Provide the [x, y] coordinate of the cell's center where the given text is located.  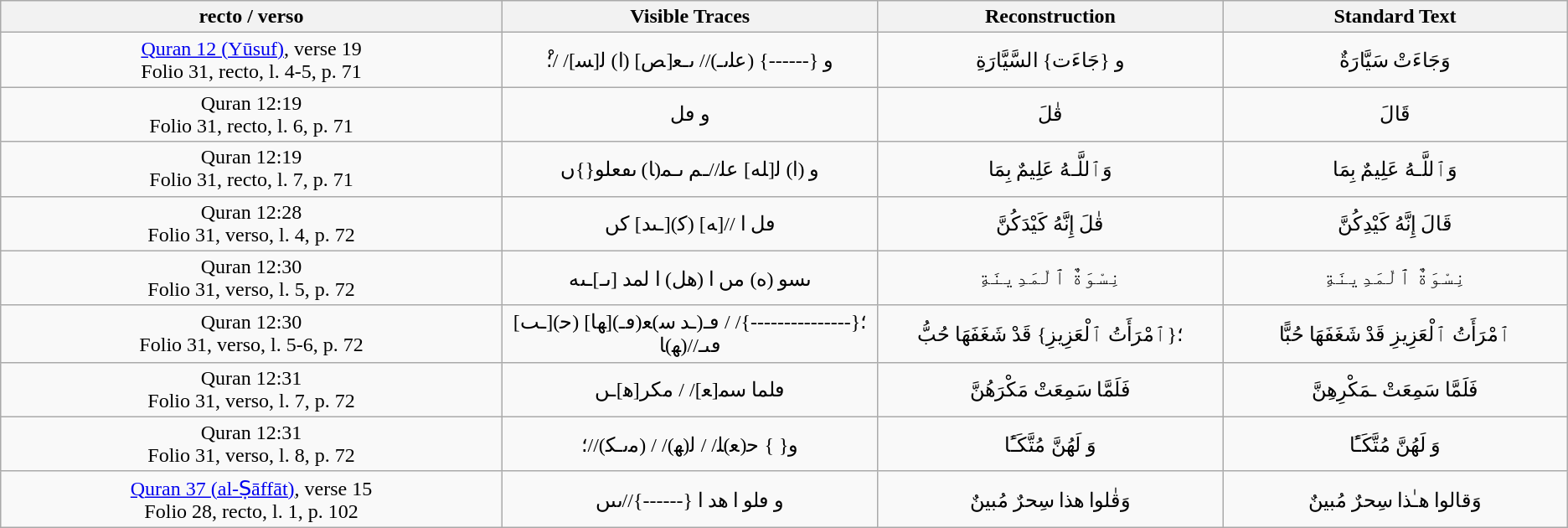
وَقٰلوا هذا سِحرٌ مُبينٌ [1050, 500]
Quran 12:30 Folio 31, verso, l. 5-6, p. 72 [251, 334]
Visible Traces [690, 17]
وَجَاءَتْ سَيَّارَةٌ [1395, 60]
ٱمْرَأَتُ ٱلْعَزِيزِ قَدْ شَغَفَهَا حُبًّا [1395, 334]
Quran 12:19 Folio 31, recto, l. 6, p. 71 [251, 114]
قٰلَ [1050, 114]
و{ } ﺣ(ﻌ)ﻠ/ / ﻟ(ﻬ)/ / (ﻣٮـﮑ)//؛ [690, 444]
Quran 37 (al-Ṣāffāt), verse 15 Folio 28, recto, l. 1, p. 102 [251, 500]
Quran 12:19 Folio 31, recto, l. 7, p. 71 [251, 169]
Quran 12 (Yūsuf), verse 19 Folio 31, recto, l. 4-5, p. 71 [251, 60]
فَلَمَّا سَمِعَتْ مَكْرَهُنَّ [1050, 389]
Quran 12:31 Folio 31, verso, l. 8, p. 72 [251, 444]
فَلَمَّا سَمِعَتْ ـمَكْرِهِنَّ [1395, 389]
ڡلما ﺳﻤ[ﻌ]/ / مکر[ﻫ]ـﮟ [690, 389]
و ٯلو ا هد ا {------}//ٮٮں [690, 500]
و ٯل [690, 114]
ٮسو (ه) مں ا (هل) ا لمد [ٮـ]ـٮه [690, 278]
Reconstruction [1050, 17]
Quran 12:30 Folio 31, verso, l. 5, p. 72 [251, 278]
؛{---------------}/ / ٯـ(ـﺪ ﺳ)ﻌ(ڡـ)[ﻬﺎ] (ﺣ)[ـٮ] ڡٮـ//(ﻬ)ﺎ [690, 334]
Standard Text [1395, 17]
و {جَاءَت} السَّيَّارَةِ [1050, 60]
قَالَ [1395, 114]
Quran 12:31 Folio 31, verso, l. 7, p. 72 [251, 389]
وَقالوا هـٰذا سِحرٌ مُبينٌ [1395, 500]
قَالَ إِنَّهُ كَيْدِكُنَّ [1395, 223]
؛{ٱمْرَأَتُ ٱلْعَزِيزِ} قَدْ شَغَفَهَا حُبُّ [1050, 334]
قٰلَ إِنَّهُ كَيْدَكُنَّ [1050, 223]
ٯل ا //[ﻪ] (ﻛ)[ـٮد] ﻛﮟ [690, 223]
ْو {------} (ﻋﻠٮـ)// ٮـﻌ[ﺺ] (ا) ﻟ[ﺴ]/ /؛ [690, 60]
و (ا) ﻟ[ﻠﻪ] ﻋﻠ//ـﻢ ٮـﻤ(ﺎ) ٮڡعلو{}ﮞ [690, 169]
Quran 12:28 Folio 31, verso, l. 4, p. 72 [251, 223]
recto / verso [251, 17]
